Identify which cell holds the provided text, then report its [X, Y] central coordinate. 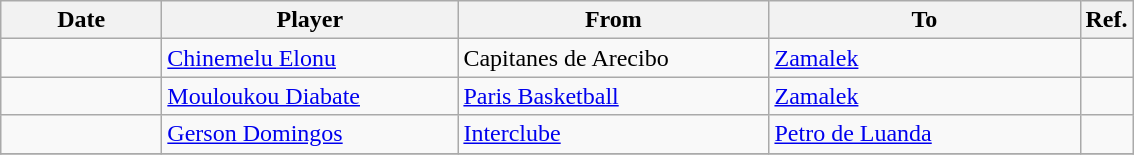
Capitanes de Arecibo [614, 58]
To [924, 20]
Petro de Luanda [924, 134]
Interclube [614, 134]
Mouloukou Diabate [310, 96]
Chinemelu Elonu [310, 58]
Date [82, 20]
Gerson Domingos [310, 134]
Ref. [1106, 20]
Paris Basketball [614, 96]
Player [310, 20]
From [614, 20]
